Detect which cell encompasses the target text, then output its [x, y] center coordinate. 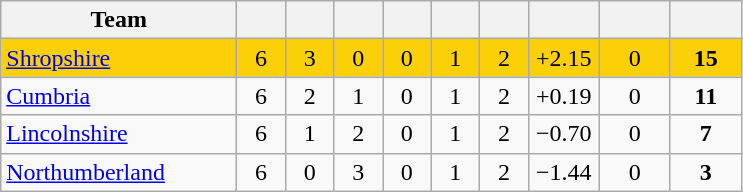
+0.19 [564, 96]
15 [706, 58]
−0.70 [564, 134]
Northumberland [119, 172]
−1.44 [564, 172]
Shropshire [119, 58]
7 [706, 134]
+2.15 [564, 58]
Team [119, 20]
Lincolnshire [119, 134]
11 [706, 96]
Cumbria [119, 96]
